Scan for the cell matching the given text and deliver its [X, Y] coordinate at center. 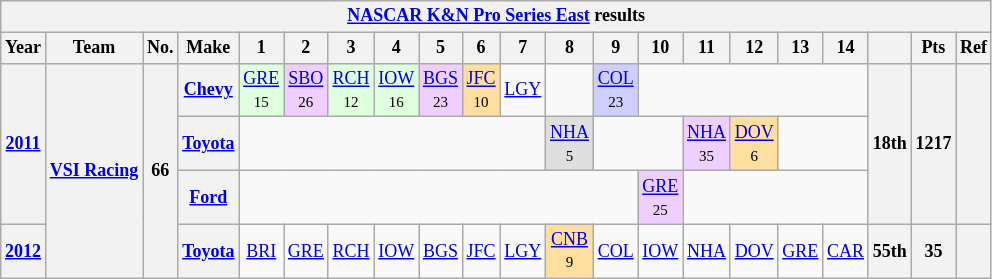
55th [890, 251]
GRE 15 [262, 90]
JFC 10 [481, 90]
Make [208, 48]
7 [523, 48]
2012 [24, 251]
11 [707, 48]
BGS [441, 251]
BRI [262, 251]
Team [94, 48]
Chevy [208, 90]
RCH 12 [351, 90]
Pts [934, 48]
RCH [351, 251]
VSI Racing [94, 170]
Year [24, 48]
18th [890, 144]
Ford [208, 197]
DOV [754, 251]
NHA 35 [707, 144]
10 [660, 48]
No. [160, 48]
JFC [481, 251]
1217 [934, 144]
Ref [974, 48]
CAR [846, 251]
9 [616, 48]
66 [160, 170]
2011 [24, 144]
5 [441, 48]
2 [306, 48]
6 [481, 48]
4 [396, 48]
DOV 6 [754, 144]
13 [800, 48]
1 [262, 48]
CNB 9 [570, 251]
GRE 25 [660, 197]
8 [570, 48]
NASCAR K&N Pro Series East results [496, 16]
35 [934, 251]
14 [846, 48]
SBO 26 [306, 90]
NHA 5 [570, 144]
NHA [707, 251]
3 [351, 48]
BGS 23 [441, 90]
12 [754, 48]
COL [616, 251]
COL 23 [616, 90]
IOW 16 [396, 90]
